Locate the cell with the specified text and output its [x, y] center coordinate. 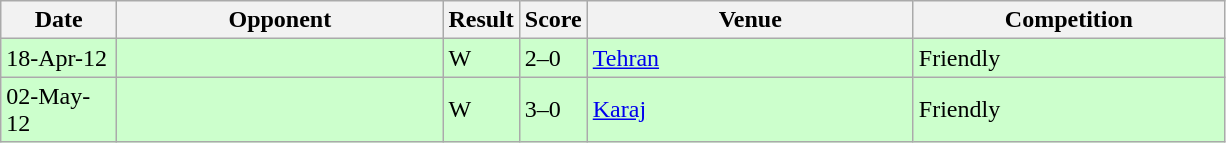
2–0 [553, 58]
Result [481, 20]
02-May-12 [59, 110]
18-Apr-12 [59, 58]
Opponent [280, 20]
Karaj [750, 110]
Competition [1068, 20]
Venue [750, 20]
Tehran [750, 58]
Score [553, 20]
3–0 [553, 110]
Date [59, 20]
